Locate the cell with the specified text and output its (x, y) center coordinate. 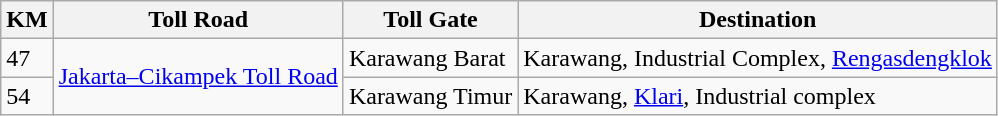
Toll Road (198, 20)
Karawang Barat (430, 58)
Jakarta–Cikampek Toll Road (198, 77)
Karawang, Industrial Complex, Rengasdengklok (758, 58)
KM (27, 20)
47 (27, 58)
Karawang, Klari, Industrial complex (758, 96)
54 (27, 96)
Karawang Timur (430, 96)
Toll Gate (430, 20)
Destination (758, 20)
